Locate the cell with the specified text and output its [x, y] center coordinate. 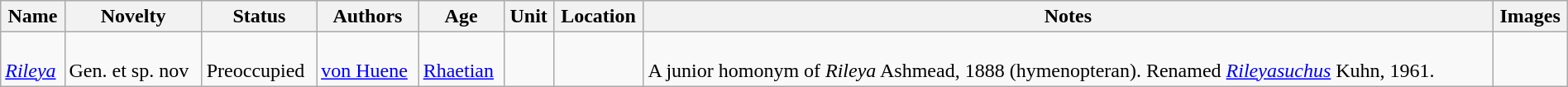
Images [1530, 17]
Novelty [133, 17]
Unit [528, 17]
Name [33, 17]
Rileya [33, 60]
Age [461, 17]
Preoccupied [259, 60]
Authors [368, 17]
Location [599, 17]
Gen. et sp. nov [133, 60]
Notes [1068, 17]
von Huene [368, 60]
A junior homonym of Rileya Ashmead, 1888 (hymenopteran). Renamed Rileyasuchus Kuhn, 1961. [1068, 60]
Status [259, 17]
Rhaetian [461, 60]
